Provide the [x, y] coordinate of the cell's center where the given text is located.  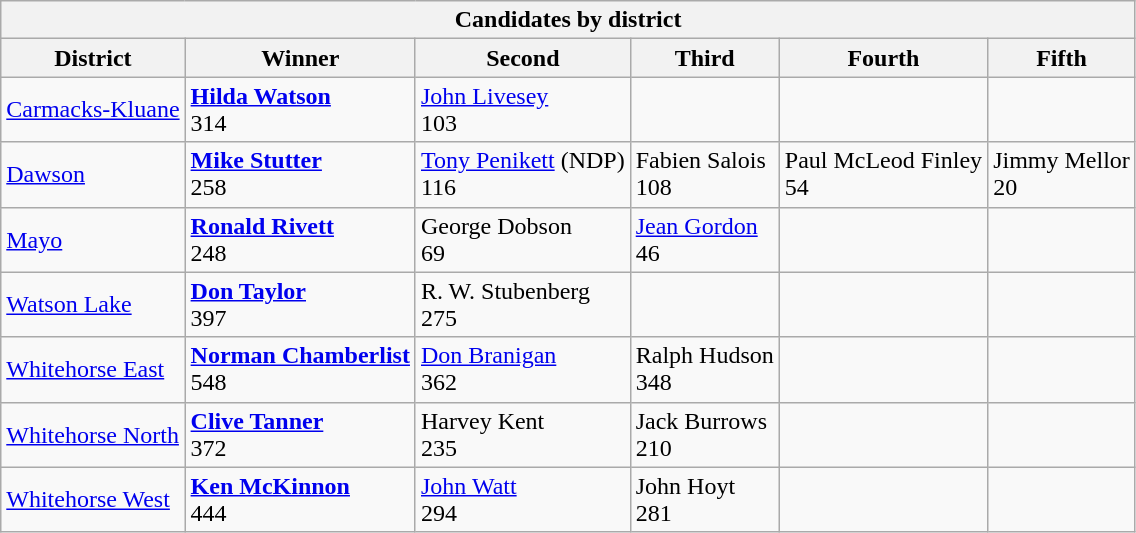
Jimmy Mellor20 [1062, 174]
Carmacks-Kluane [93, 110]
Jean Gordon46 [704, 240]
George Dobson69 [522, 240]
R. W. Stubenberg275 [522, 304]
Watson Lake [93, 304]
Don Branigan362 [522, 370]
Dawson [93, 174]
Clive Tanner372 [300, 434]
Mayo [93, 240]
Fifth [1062, 58]
Ronald Rivett248 [300, 240]
John Watt294 [522, 500]
Paul McLeod Finley54 [883, 174]
Candidates by district [568, 20]
Whitehorse West [93, 500]
Jack Burrows210 [704, 434]
Fabien Salois108 [704, 174]
John Livesey103 [522, 110]
Whitehorse North [93, 434]
Fourth [883, 58]
Harvey Kent235 [522, 434]
Second [522, 58]
Whitehorse East [93, 370]
John Hoyt281 [704, 500]
Third [704, 58]
Ken McKinnon444 [300, 500]
Hilda Watson314 [300, 110]
Norman Chamberlist548 [300, 370]
Don Taylor397 [300, 304]
District [93, 58]
Mike Stutter258 [300, 174]
Tony Penikett (NDP)116 [522, 174]
Ralph Hudson348 [704, 370]
Winner [300, 58]
